Detect which cell encompasses the target text, then output its [x, y] center coordinate. 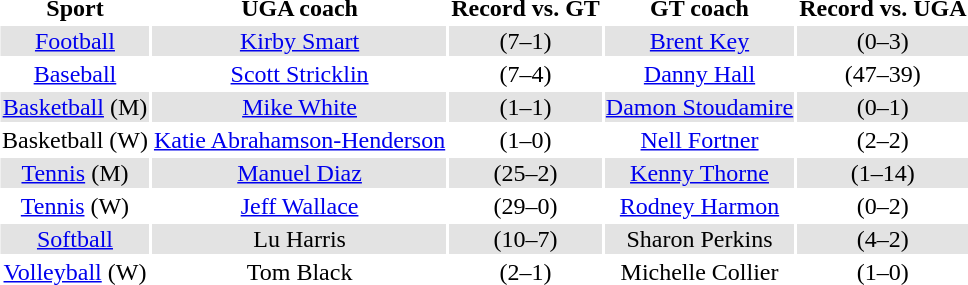
Softball [74, 239]
(10–7) [526, 239]
Nell Fortner [699, 140]
Basketball (M) [74, 107]
(25–2) [526, 173]
(1–14) [883, 173]
(7–4) [526, 74]
Scott Stricklin [299, 74]
(29–0) [526, 206]
Brent Key [699, 41]
(1–1) [526, 107]
(7–1) [526, 41]
(47–39) [883, 74]
Mike White [299, 107]
Sharon Perkins [699, 239]
Jeff Wallace [299, 206]
Rodney Harmon [699, 206]
(0–1) [883, 107]
(4–2) [883, 239]
Kirby Smart [299, 41]
Tennis (M) [74, 173]
Katie Abrahamson-Henderson [299, 140]
Manuel Diaz [299, 173]
(2–2) [883, 140]
Damon Stoudamire [699, 107]
Danny Hall [699, 74]
Lu Harris [299, 239]
Basketball (W) [74, 140]
Tennis (W) [74, 206]
(1–0) [526, 140]
Baseball [74, 74]
(0–3) [883, 41]
(0–2) [883, 206]
Kenny Thorne [699, 173]
Football [74, 41]
